Scan for the cell matching the given text and deliver its [X, Y] coordinate at center. 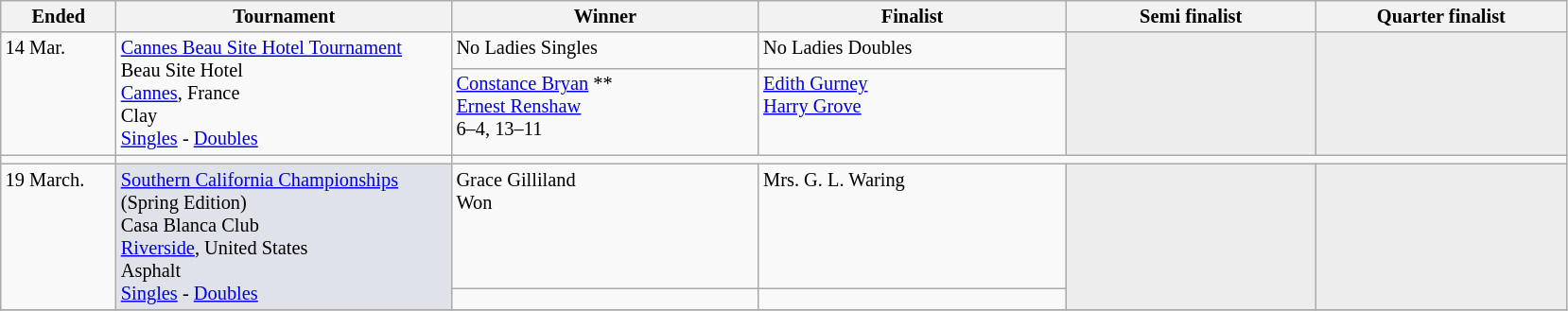
Finalist [912, 16]
Winner [605, 16]
Southern California Championships(Spring Edition)Casa Blanca ClubRiverside, United StatesAsphaltSingles - Doubles [284, 236]
Mrs. G. L. Waring [912, 226]
No Ladies Doubles [912, 50]
19 March. [59, 236]
Edith Gurney Harry Grove [912, 112]
Ended [59, 16]
Constance Bryan ** Ernest Renshaw 6–4, 13–11 [605, 112]
No Ladies Singles [605, 50]
Semi finalist [1192, 16]
14 Mar. [59, 94]
Tournament [284, 16]
Grace GillilandWon [605, 226]
Cannes Beau Site Hotel Tournament Beau Site HotelCannes, FranceClaySingles - Doubles [284, 94]
Quarter finalist [1441, 16]
